From the cell containing the given text, extract its center point as (X, Y) coordinate. 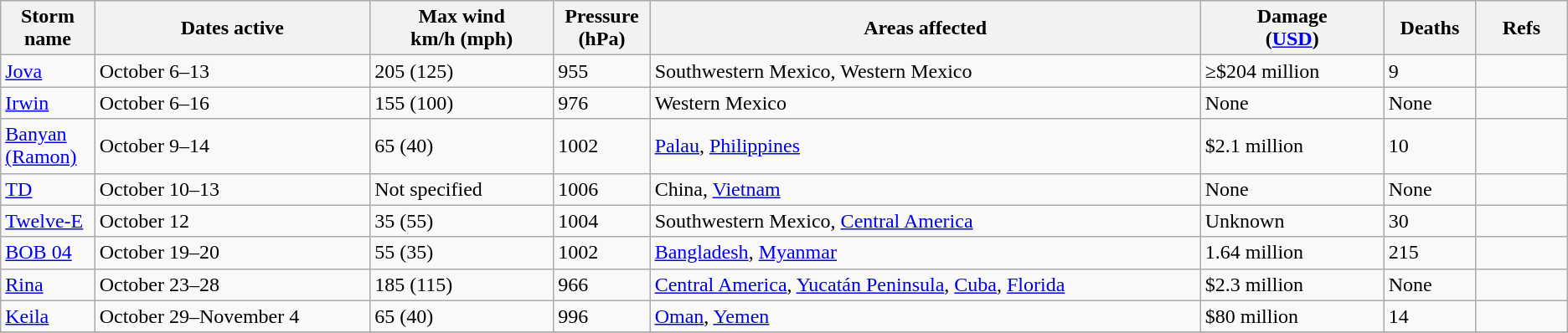
Irwin (48, 103)
Deaths (1430, 28)
October 19–20 (233, 253)
955 (601, 71)
55 (35) (462, 253)
Keila (48, 316)
155 (100) (462, 103)
BOB 04 (48, 253)
Damage(USD) (1292, 28)
October 29–November 4 (233, 316)
1.64 million (1292, 253)
Rina (48, 284)
Western Mexico (925, 103)
Dates active (233, 28)
TD (48, 189)
Refs (1522, 28)
35 (55) (462, 221)
$2.3 million (1292, 284)
≥$204 million (1292, 71)
$2.1 million (1292, 146)
October 6–13 (233, 71)
Pressure(hPa) (601, 28)
976 (601, 103)
996 (601, 316)
14 (1430, 316)
1006 (601, 189)
Oman, Yemen (925, 316)
Unknown (1292, 221)
966 (601, 284)
Banyan (Ramon) (48, 146)
205 (125) (462, 71)
10 (1430, 146)
$80 million (1292, 316)
1004 (601, 221)
9 (1430, 71)
Southwestern Mexico, Western Mexico (925, 71)
China, Vietnam (925, 189)
October 12 (233, 221)
Central America, Yucatán Peninsula, Cuba, Florida (925, 284)
Jova (48, 71)
Not specified (462, 189)
October 10–13 (233, 189)
Southwestern Mexico, Central America (925, 221)
Twelve-E (48, 221)
October 23–28 (233, 284)
October 9–14 (233, 146)
215 (1430, 253)
Bangladesh, Myanmar (925, 253)
Max windkm/h (mph) (462, 28)
185 (115) (462, 284)
Storm name (48, 28)
Palau, Philippines (925, 146)
Areas affected (925, 28)
October 6–16 (233, 103)
30 (1430, 221)
